Output the [X, Y] coordinate of the center of the cell containing the given text.  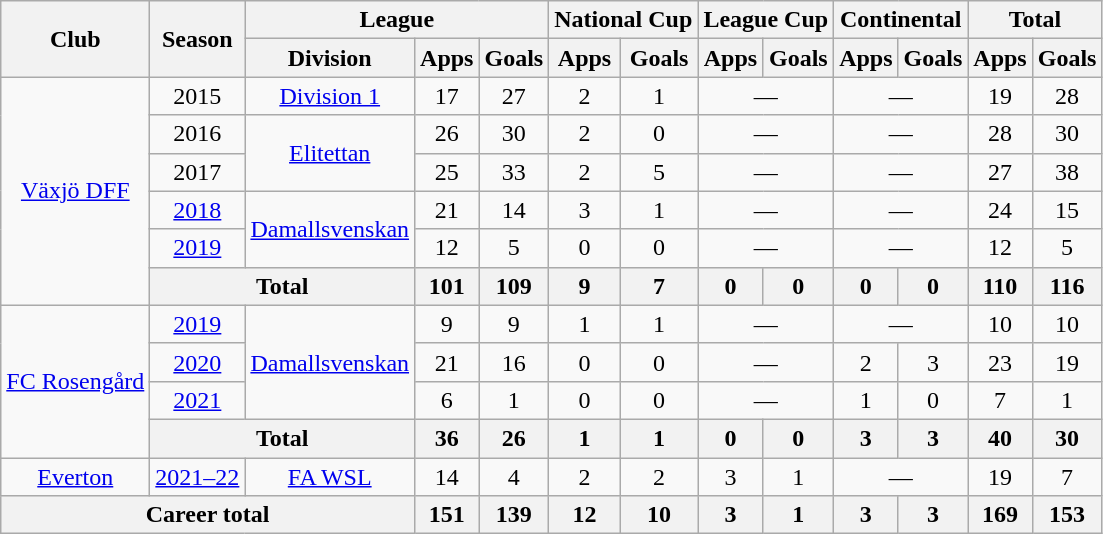
2020 [198, 362]
23 [1000, 362]
Club [76, 39]
Division 1 [330, 96]
2016 [198, 134]
16 [514, 362]
2015 [198, 96]
17 [447, 96]
38 [1067, 172]
109 [514, 286]
Season [198, 39]
25 [447, 172]
101 [447, 286]
169 [1000, 515]
League [397, 20]
Elitettan [330, 153]
6 [447, 400]
2017 [198, 172]
36 [447, 438]
2021 [198, 400]
2021–22 [198, 477]
151 [447, 515]
Career total [208, 515]
33 [514, 172]
National Cup [624, 20]
FA WSL [330, 477]
League Cup [766, 20]
116 [1067, 286]
Växjö DFF [76, 191]
153 [1067, 515]
Continental [901, 20]
Everton [76, 477]
40 [1000, 438]
2018 [198, 210]
139 [514, 515]
15 [1067, 210]
Division [330, 58]
110 [1000, 286]
4 [514, 477]
FC Rosengård [76, 381]
24 [1000, 210]
